Identify which cell holds the provided text, then report its (X, Y) central coordinate. 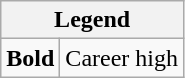
Bold (30, 58)
Career high (122, 58)
Legend (92, 20)
